Return (x, y) of the center of cell containing provided text 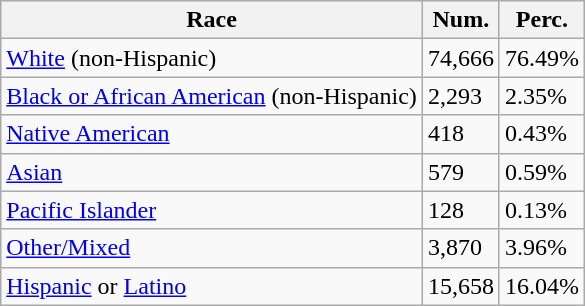
3,870 (460, 248)
15,658 (460, 286)
16.04% (542, 286)
Black or African American (non-Hispanic) (212, 96)
418 (460, 134)
Num. (460, 20)
579 (460, 172)
0.13% (542, 210)
Other/Mixed (212, 248)
128 (460, 210)
Race (212, 20)
2,293 (460, 96)
Pacific Islander (212, 210)
76.49% (542, 58)
White (non-Hispanic) (212, 58)
2.35% (542, 96)
0.43% (542, 134)
74,666 (460, 58)
Asian (212, 172)
Perc. (542, 20)
0.59% (542, 172)
3.96% (542, 248)
Native American (212, 134)
Hispanic or Latino (212, 286)
